Find where the given text appears and provide that cell's center as [x, y] coordinate. 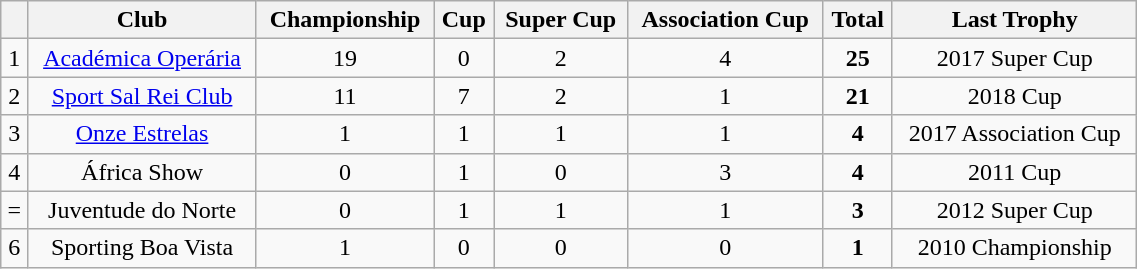
2012 Super Cup [1014, 210]
2010 Championship [1014, 248]
Sport Sal Rei Club [142, 96]
Club [142, 20]
Académica Operária [142, 58]
19 [344, 58]
Championship [344, 20]
25 [858, 58]
7 [464, 96]
2017 Association Cup [1014, 134]
2011 Cup [1014, 172]
11 [344, 96]
Total [858, 20]
África Show [142, 172]
Onze Estrelas [142, 134]
2018 Cup [1014, 96]
= [14, 210]
Sporting Boa Vista [142, 248]
2017 Super Cup [1014, 58]
Super Cup [561, 20]
6 [14, 248]
21 [858, 96]
Cup [464, 20]
Last Trophy [1014, 20]
Association Cup [726, 20]
Juventude do Norte [142, 210]
